Provide the [x, y] coordinate of the cell's center where the given text is located.  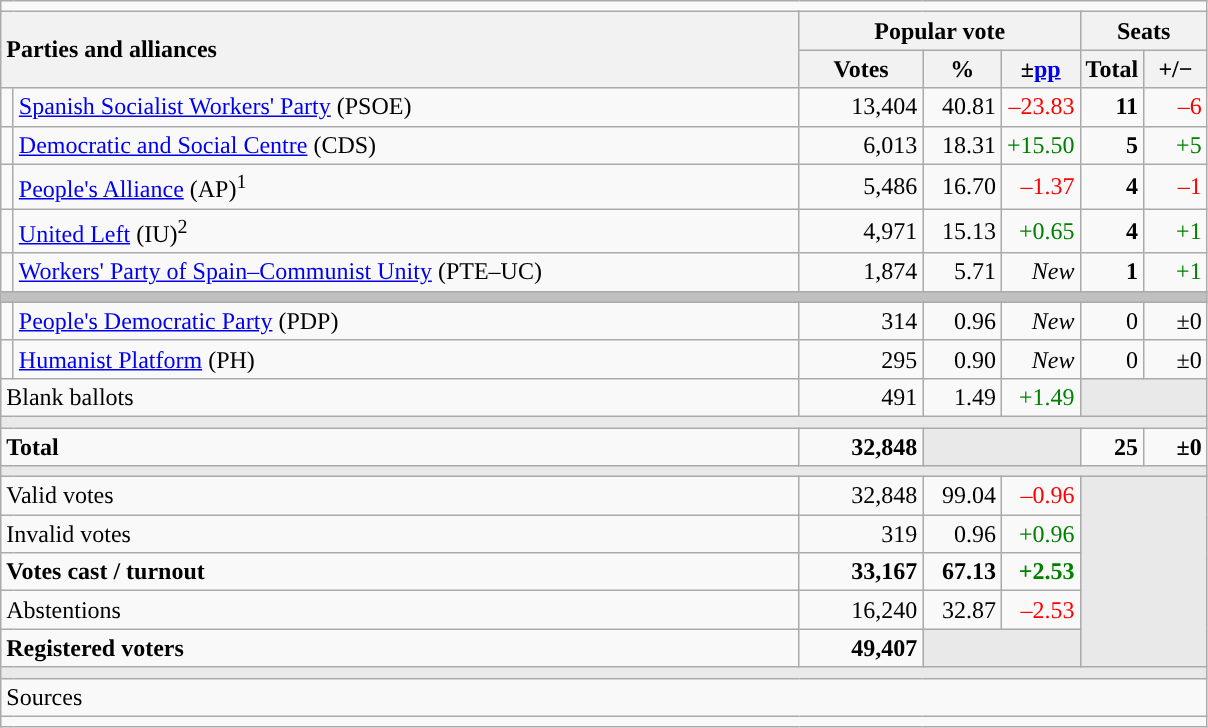
25 [1112, 447]
Abstentions [400, 610]
11 [1112, 107]
Democratic and Social Centre (CDS) [406, 145]
–6 [1176, 107]
–23.83 [1040, 107]
Votes [861, 69]
Humanist Platform (PH) [406, 359]
1.49 [962, 397]
32.87 [962, 610]
United Left (IU)2 [406, 232]
15.13 [962, 232]
4,971 [861, 232]
±pp [1040, 69]
40.81 [962, 107]
+2.53 [1040, 572]
16,240 [861, 610]
Popular vote [940, 31]
+5 [1176, 145]
–0.96 [1040, 496]
+/− [1176, 69]
0.90 [962, 359]
Parties and alliances [400, 50]
18.31 [962, 145]
16.70 [962, 186]
+1.49 [1040, 397]
5 [1112, 145]
1 [1112, 272]
Seats [1144, 31]
319 [861, 534]
295 [861, 359]
314 [861, 321]
5.71 [962, 272]
+15.50 [1040, 145]
–1 [1176, 186]
Spanish Socialist Workers' Party (PSOE) [406, 107]
6,013 [861, 145]
+0.96 [1040, 534]
% [962, 69]
13,404 [861, 107]
99.04 [962, 496]
Blank ballots [400, 397]
People's Alliance (AP)1 [406, 186]
49,407 [861, 648]
5,486 [861, 186]
–2.53 [1040, 610]
Sources [604, 697]
Invalid votes [400, 534]
–1.37 [1040, 186]
+0.65 [1040, 232]
People's Democratic Party (PDP) [406, 321]
491 [861, 397]
Valid votes [400, 496]
67.13 [962, 572]
Registered voters [400, 648]
Workers' Party of Spain–Communist Unity (PTE–UC) [406, 272]
Votes cast / turnout [400, 572]
33,167 [861, 572]
1,874 [861, 272]
